Provide the [x, y] coordinate of the cell's center where the given text is located.  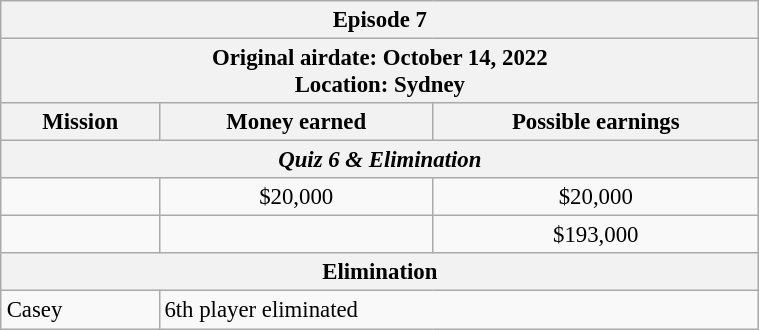
$193,000 [596, 235]
Quiz 6 & Elimination [380, 160]
Episode 7 [380, 20]
Original airdate: October 14, 2022Location: Sydney [380, 70]
Money earned [296, 122]
Elimination [380, 272]
Possible earnings [596, 122]
Mission [80, 122]
6th player eliminated [458, 310]
Casey [80, 310]
